Capture the cell that displays the provided text and extract its [X, Y] central coordinate. 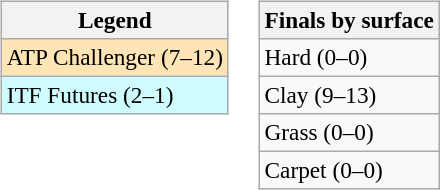
ATP Challenger (7–12) [114, 57]
Legend [114, 20]
ITF Futures (2–1) [114, 95]
Finals by surface [349, 20]
Clay (9–13) [349, 95]
Grass (0–0) [349, 133]
Carpet (0–0) [349, 171]
Hard (0–0) [349, 57]
